Identify which cell holds the provided text, then report its [X, Y] central coordinate. 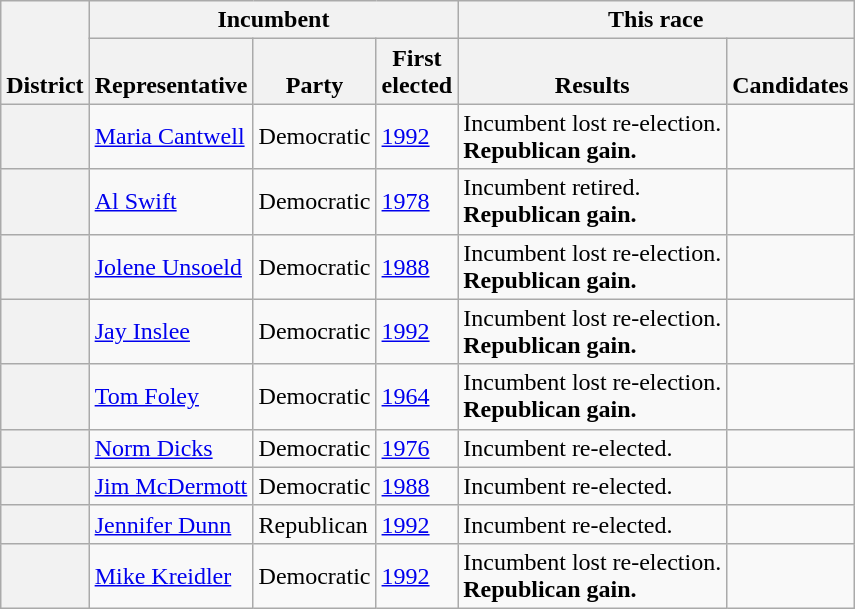
Incumbent [274, 20]
1976 [417, 448]
1964 [417, 396]
Jay Inslee [171, 332]
Maria Cantwell [171, 136]
Al Swift [171, 202]
This race [656, 20]
Jennifer Dunn [171, 524]
Results [592, 72]
Candidates [790, 72]
Firstelected [417, 72]
Incumbent retired.Republican gain. [592, 202]
Norm Dicks [171, 448]
Jim McDermott [171, 486]
Mike Kreidler [171, 576]
Tom Foley [171, 396]
District [45, 52]
Republican [314, 524]
Party [314, 72]
1978 [417, 202]
Jolene Unsoeld [171, 266]
Representative [171, 72]
